Determine the (X, Y) coordinate at the center of the cell enclosing the given text.  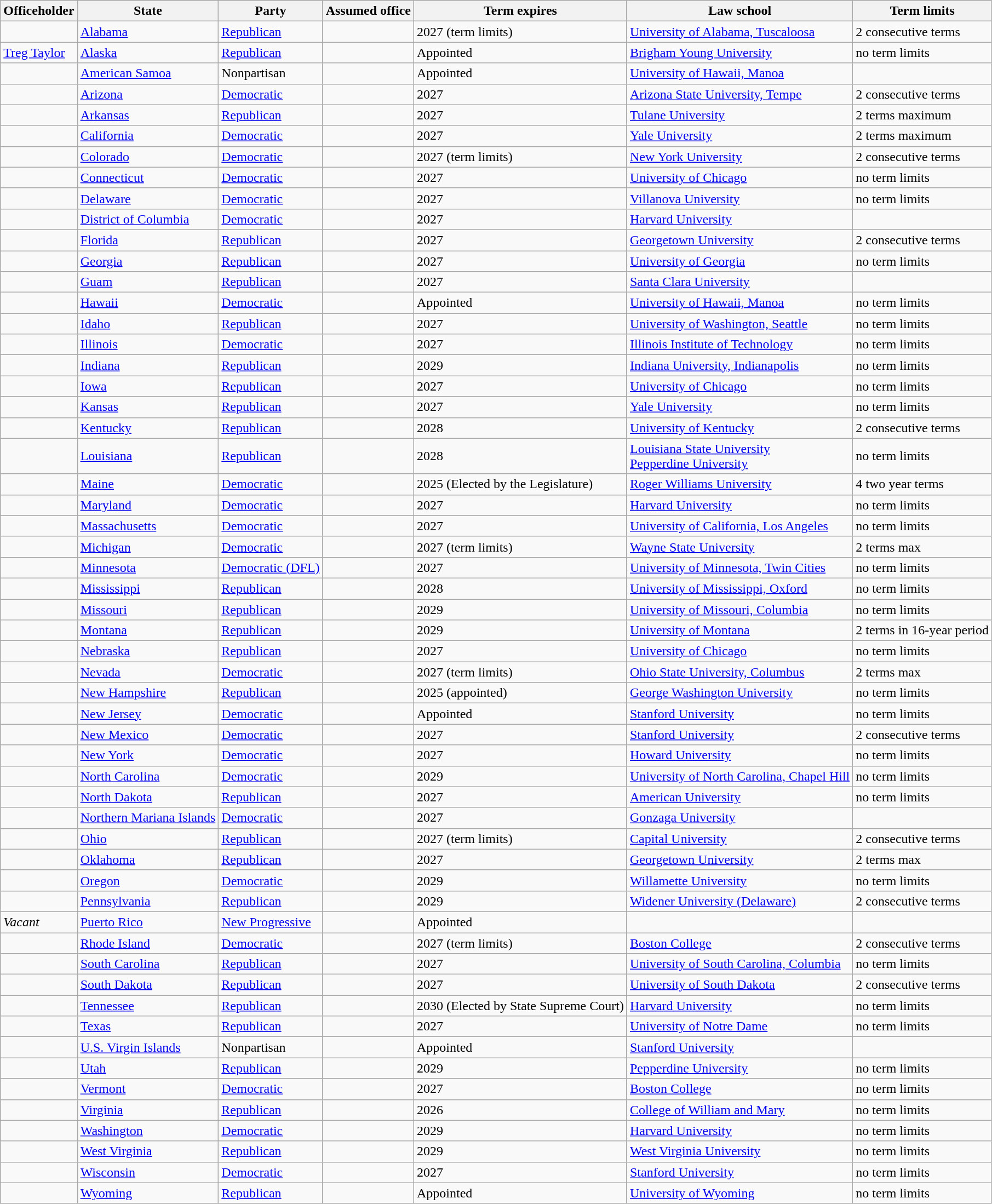
State (148, 11)
Florida (148, 240)
Tennessee (148, 1006)
2030 (Elected by State Supreme Court) (520, 1006)
Guam (148, 282)
Officeholder (39, 11)
Wisconsin (148, 1172)
Minnesota (148, 567)
Term expires (520, 11)
Rhode Island (148, 943)
American Samoa (148, 73)
New Mexico (148, 735)
Villanova University (739, 198)
Gonzaga University (739, 818)
Kansas (148, 407)
Louisiana State UniversityPepperdine University (739, 456)
Widener University (Delaware) (739, 901)
Ohio State University, Columbus (739, 672)
Roger Williams University (739, 484)
District of Columbia (148, 219)
Oklahoma (148, 859)
2025 (appointed) (520, 693)
Capital University (739, 839)
Northern Mariana Islands (148, 818)
North Dakota (148, 797)
Santa Clara University (739, 282)
University of Georgia (739, 261)
Vermont (148, 1089)
Pennsylvania (148, 901)
Virginia (148, 1110)
Washington (148, 1131)
Party (271, 11)
University of Mississippi, Oxford (739, 588)
Tulane University (739, 115)
Hawaii (148, 303)
Louisiana (148, 456)
Georgia (148, 261)
New York (148, 755)
U.S. Virgin Islands (148, 1047)
Howard University (739, 755)
University of Missouri, Columbia (739, 610)
Idaho (148, 324)
Oregon (148, 880)
Maine (148, 484)
Puerto Rico (148, 922)
University of North Carolina, Chapel Hill (739, 776)
Wayne State University (739, 547)
University of Alabama, Tuscaloosa (739, 32)
Arkansas (148, 115)
University of Washington, Seattle (739, 324)
Maryland (148, 505)
Term limits (922, 11)
Iowa (148, 386)
4 two year terms (922, 484)
Massachusetts (148, 526)
Colorado (148, 157)
Arizona (148, 94)
New Hampshire (148, 693)
Democratic (DFL) (271, 567)
South Carolina (148, 964)
Indiana (148, 365)
Alabama (148, 32)
Connecticut (148, 177)
2025 (Elected by the Legislature) (520, 484)
Kentucky (148, 428)
Wyoming (148, 1193)
New Progressive (271, 922)
University of Minnesota, Twin Cities (739, 567)
West Virginia (148, 1151)
New Jersey (148, 714)
West Virginia University (739, 1151)
Assumed office (368, 11)
University of Montana (739, 630)
Montana (148, 630)
Arizona State University, Tempe (739, 94)
Illinois Institute of Technology (739, 345)
American University (739, 797)
New York University (739, 157)
Alaska (148, 53)
Willamette University (739, 880)
2026 (520, 1110)
Indiana University, Indianapolis (739, 365)
University of Wyoming (739, 1193)
College of William and Mary (739, 1110)
California (148, 136)
Brigham Young University (739, 53)
Ohio (148, 839)
South Dakota (148, 985)
University of South Carolina, Columbia (739, 964)
Nevada (148, 672)
Illinois (148, 345)
North Carolina (148, 776)
University of South Dakota (739, 985)
Nebraska (148, 651)
Vacant (39, 922)
University of California, Los Angeles (739, 526)
Missouri (148, 610)
Pepperdine University (739, 1068)
Law school (739, 11)
2 terms in 16-year period (922, 630)
Texas (148, 1027)
Utah (148, 1068)
George Washington University (739, 693)
Mississippi (148, 588)
Treg Taylor (39, 53)
Delaware (148, 198)
University of Kentucky (739, 428)
Michigan (148, 547)
University of Notre Dame (739, 1027)
